Locate the cell with the specified text and output its [x, y] center coordinate. 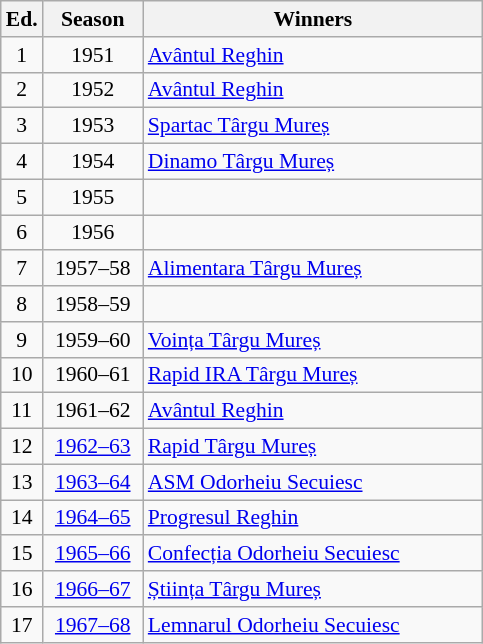
5 [22, 197]
Rapid Târgu Mureș [313, 447]
1961–62 [93, 411]
Lemnarul Odorheiu Secuiesc [313, 625]
1956 [93, 233]
6 [22, 233]
Confecția Odorheiu Secuiesc [313, 554]
13 [22, 482]
1958–59 [93, 304]
10 [22, 375]
1964–65 [93, 518]
15 [22, 554]
12 [22, 447]
Spartac Târgu Mureș [313, 126]
17 [22, 625]
Progresul Reghin [313, 518]
1959–60 [93, 340]
8 [22, 304]
Ed. [22, 19]
7 [22, 269]
3 [22, 126]
4 [22, 162]
1 [22, 55]
1951 [93, 55]
Știința Târgu Mureș [313, 589]
Season [93, 19]
1952 [93, 90]
ASM Odorheiu Secuiesc [313, 482]
Winners [313, 19]
1963–64 [93, 482]
1954 [93, 162]
9 [22, 340]
Dinamo Târgu Mureș [313, 162]
Alimentara Târgu Mureș [313, 269]
1953 [93, 126]
1955 [93, 197]
1965–66 [93, 554]
1966–67 [93, 589]
1962–63 [93, 447]
1957–58 [93, 269]
1967–68 [93, 625]
16 [22, 589]
11 [22, 411]
Rapid IRA Târgu Mureș [313, 375]
1960–61 [93, 375]
Voința Târgu Mureș [313, 340]
2 [22, 90]
14 [22, 518]
